Pinpoint the cell where the given text exists, returning its [X, Y] midpoint coordinate. 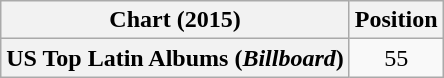
Position [396, 20]
55 [396, 58]
US Top Latin Albums (Billboard) [176, 58]
Chart (2015) [176, 20]
